Capture the cell that displays the provided text and extract its [x, y] central coordinate. 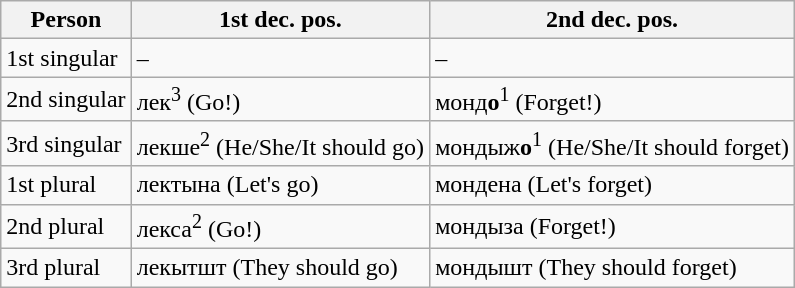
Person [66, 20]
лек3 (Go!) [280, 100]
2nd plural [66, 226]
мондена (Let's forget) [612, 185]
мондышт (They should forget) [612, 268]
3rd singular [66, 144]
1st dec. pos. [280, 20]
1st singular [66, 58]
мондо1 (Forget!) [612, 100]
3rd plural [66, 268]
мондыжо1 (He/She/It should forget) [612, 144]
лекса2 (Go!) [280, 226]
2nd dec. pos. [612, 20]
лектына (Let's go) [280, 185]
лекше2 (He/She/It should go) [280, 144]
мондыза (Forget!) [612, 226]
лекытшт (They should go) [280, 268]
1st plural [66, 185]
2nd singular [66, 100]
